Determine the (X, Y) coordinate at the center of the cell enclosing the given text.  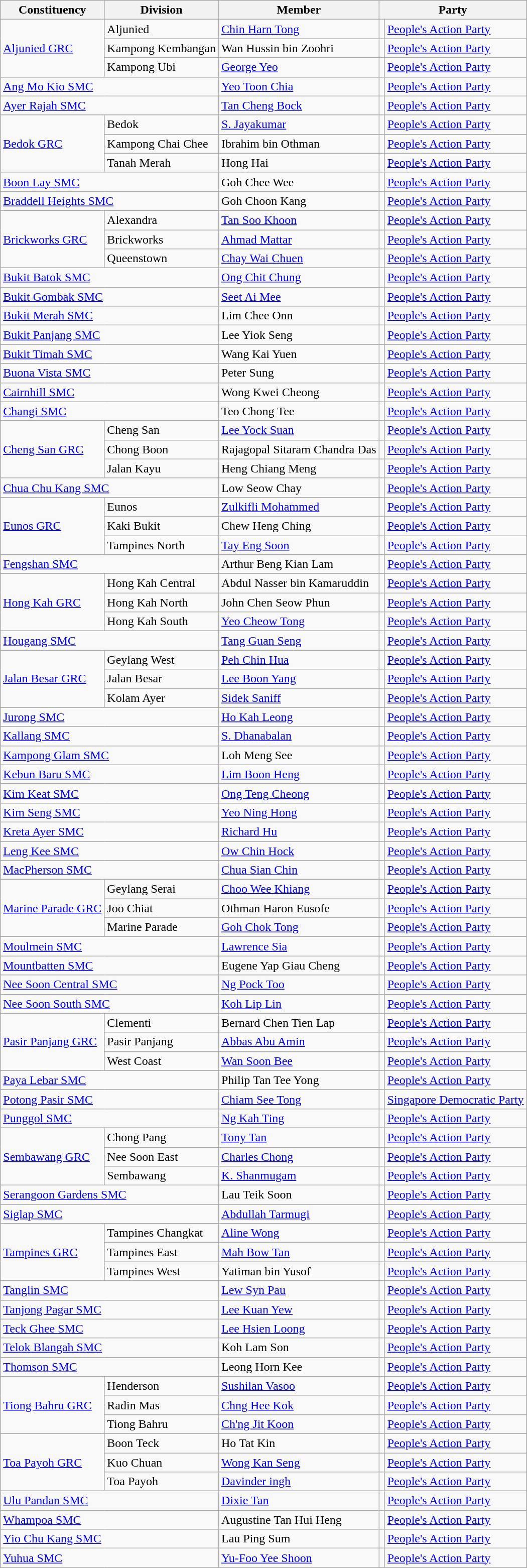
Clementi (162, 1023)
Jalan Besar GRC (52, 679)
West Coast (162, 1061)
Cheng San (162, 430)
S. Jayakumar (299, 125)
Brickworks GRC (52, 239)
Hong Kah South (162, 622)
Sembawang GRC (52, 1156)
Kampong Kembangan (162, 48)
Tan Soo Khoon (299, 220)
Cairnhill SMC (109, 392)
Goh Chok Tong (299, 927)
Arthur Beng Kian Lam (299, 564)
Philip Tan Tee Yong (299, 1080)
Kolam Ayer (162, 698)
Member (299, 10)
Lim Boon Heng (299, 774)
Sushilan Vasoo (299, 1386)
Braddell Heights SMC (109, 201)
John Chen Seow Phun (299, 602)
Yatiman bin Yusof (299, 1271)
Telok Blangah SMC (109, 1348)
Potong Pasir SMC (109, 1099)
Kallang SMC (109, 736)
Tan Cheng Bock (299, 105)
Kampong Chai Chee (162, 144)
Eunos (162, 507)
Zulkifli Mohammed (299, 507)
Teo Chong Tee (299, 411)
Wong Kan Seng (299, 1463)
Ow Chin Hock (299, 851)
Tiong Bahru (162, 1424)
Bernard Chen Tien Lap (299, 1023)
Kim Keat SMC (109, 793)
Lee Yock Suan (299, 430)
Tampines West (162, 1271)
George Yeo (299, 67)
Paya Lebar SMC (109, 1080)
Bukit Batok SMC (109, 278)
Goh Choon Kang (299, 201)
Aljunied (162, 29)
Jalan Kayu (162, 468)
Punggol SMC (109, 1118)
Marine Parade (162, 927)
Aljunied GRC (52, 48)
Ong Teng Cheong (299, 793)
Lim Chee Onn (299, 316)
Yeo Toon Chia (299, 86)
Koh Lam Son (299, 1348)
Eugene Yap Giau Cheng (299, 966)
Yeo Cheow Tong (299, 622)
Alexandra (162, 220)
Peter Sung (299, 373)
Heng Chiang Meng (299, 468)
Kebun Baru SMC (109, 774)
Geylang West (162, 660)
Bukit Gombak SMC (109, 297)
Leong Horn Kee (299, 1367)
Ulu Pandan SMC (109, 1501)
Yeo Ning Hong (299, 812)
Abdul Nasser bin Kamaruddin (299, 583)
Lau Ping Sum (299, 1539)
Wan Soon Bee (299, 1061)
Loh Meng See (299, 755)
Tiong Bahru GRC (52, 1405)
Buona Vista SMC (109, 373)
Sidek Saniff (299, 698)
Hong Kah GRC (52, 602)
Ayer Rajah SMC (109, 105)
Ho Kah Leong (299, 717)
Henderson (162, 1386)
Eunos GRC (52, 526)
Wong Kwei Cheong (299, 392)
Abbas Abu Amin (299, 1042)
Lee Yiok Seng (299, 335)
Tampines East (162, 1252)
Chong Boon (162, 449)
Mah Bow Tan (299, 1252)
Serangoon Gardens SMC (109, 1195)
Yu-Foo Yee Shoon (299, 1558)
Lew Syn Pau (299, 1290)
Jurong SMC (109, 717)
Pasir Panjang (162, 1042)
Bukit Timah SMC (109, 354)
Geylang Serai (162, 889)
MacPherson SMC (109, 870)
Charles Chong (299, 1156)
Wang Kai Yuen (299, 354)
Fengshan SMC (109, 564)
Kaki Bukit (162, 526)
Chew Heng Ching (299, 526)
Nee Soon South SMC (109, 1004)
Tampines GRC (52, 1252)
Lee Hsien Loong (299, 1329)
Whampoa SMC (109, 1520)
Chng Hee Kok (299, 1405)
Boon Teck (162, 1443)
Kreta Ayer SMC (109, 831)
Radin Mas (162, 1405)
Tony Tan (299, 1137)
Yio Chu Kang SMC (109, 1539)
Richard Hu (299, 831)
Singapore Democratic Party (456, 1099)
Peh Chin Hua (299, 660)
Wan Hussin bin Zoohri (299, 48)
Thomson SMC (109, 1367)
Seet Ai Mee (299, 297)
Mountbatten SMC (109, 966)
Lau Teik Soon (299, 1195)
Kim Seng SMC (109, 812)
Chiam See Tong (299, 1099)
Bedok GRC (52, 144)
Low Seow Chay (299, 488)
Siglap SMC (109, 1214)
Division (162, 10)
Chua Sian Chin (299, 870)
Queenstown (162, 259)
Tanglin SMC (109, 1290)
Brickworks (162, 239)
Othman Haron Eusofe (299, 908)
Lee Boon Yang (299, 679)
Changi SMC (109, 411)
Abdullah Tarmugi (299, 1214)
Lee Kuan Yew (299, 1309)
Rajagopal Sitaram Chandra Das (299, 449)
Nee Soon East (162, 1156)
Ng Kah Ting (299, 1118)
Tampines North (162, 545)
Tanah Merah (162, 163)
Kampong Glam SMC (109, 755)
Chay Wai Chuen (299, 259)
Kampong Ubi (162, 67)
Moulmein SMC (109, 946)
Pasir Panjang GRC (52, 1042)
Hougang SMC (109, 641)
Koh Lip Lin (299, 1004)
Augustine Tan Hui Heng (299, 1520)
Leng Kee SMC (109, 851)
Kuo Chuan (162, 1463)
Bedok (162, 125)
Aline Wong (299, 1233)
Ang Mo Kio SMC (109, 86)
Hong Kah North (162, 602)
Goh Chee Wee (299, 182)
Tay Eng Soon (299, 545)
Bukit Panjang SMC (109, 335)
Boon Lay SMC (109, 182)
Ng Pock Too (299, 985)
Marine Parade GRC (52, 908)
K. Shanmugam (299, 1176)
Teck Ghee SMC (109, 1329)
Sembawang (162, 1176)
Choo Wee Khiang (299, 889)
Tanjong Pagar SMC (109, 1309)
Bukit Merah SMC (109, 316)
Chua Chu Kang SMC (109, 488)
Chin Harn Tong (299, 29)
Hong Hai (299, 163)
Yuhua SMC (109, 1558)
Lawrence Sia (299, 946)
Toa Payoh (162, 1482)
Chong Pang (162, 1137)
Cheng San GRC (52, 449)
Ong Chit Chung (299, 278)
Ibrahim bin Othman (299, 144)
Toa Payoh GRC (52, 1462)
Tampines Changkat (162, 1233)
S. Dhanabalan (299, 736)
Nee Soon Central SMC (109, 985)
Party (453, 10)
Dixie Tan (299, 1501)
Jalan Besar (162, 679)
Davinder ingh (299, 1482)
Joo Chiat (162, 908)
Ch'ng Jit Koon (299, 1424)
Hong Kah Central (162, 583)
Ho Tat Kin (299, 1443)
Ahmad Mattar (299, 239)
Tang Guan Seng (299, 641)
Constituency (52, 10)
